Return (X, Y) of the center of cell containing provided text 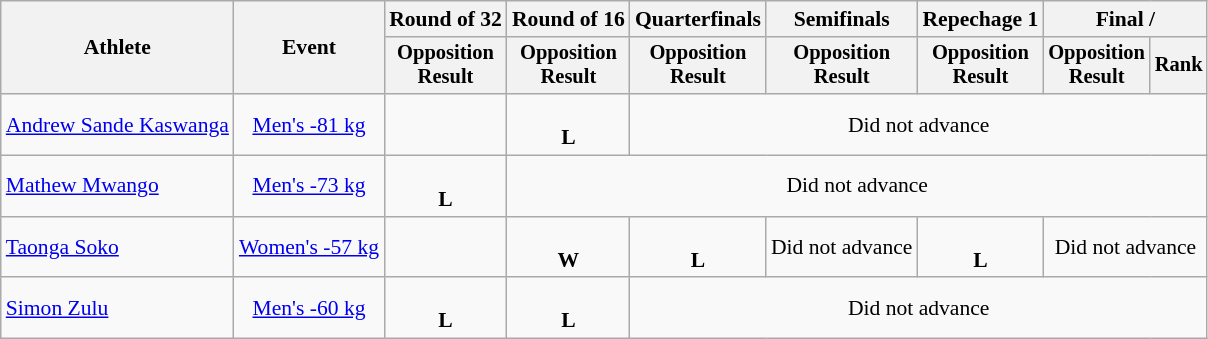
Mathew Mwango (118, 186)
Quarterfinals (698, 19)
Round of 16 (568, 19)
Simon Zulu (118, 308)
Rank (1179, 66)
Semifinals (842, 19)
Athlete (118, 48)
Men's -60 kg (309, 308)
Final / (1125, 19)
Men's -73 kg (309, 186)
Round of 32 (446, 19)
Andrew Sande Kaswanga (118, 124)
Men's -81 kg (309, 124)
Repechage 1 (980, 19)
Event (309, 48)
Taonga Soko (118, 248)
Women's -57 kg (309, 248)
W (568, 248)
